From the cell containing the given text, extract its center point as (X, Y) coordinate. 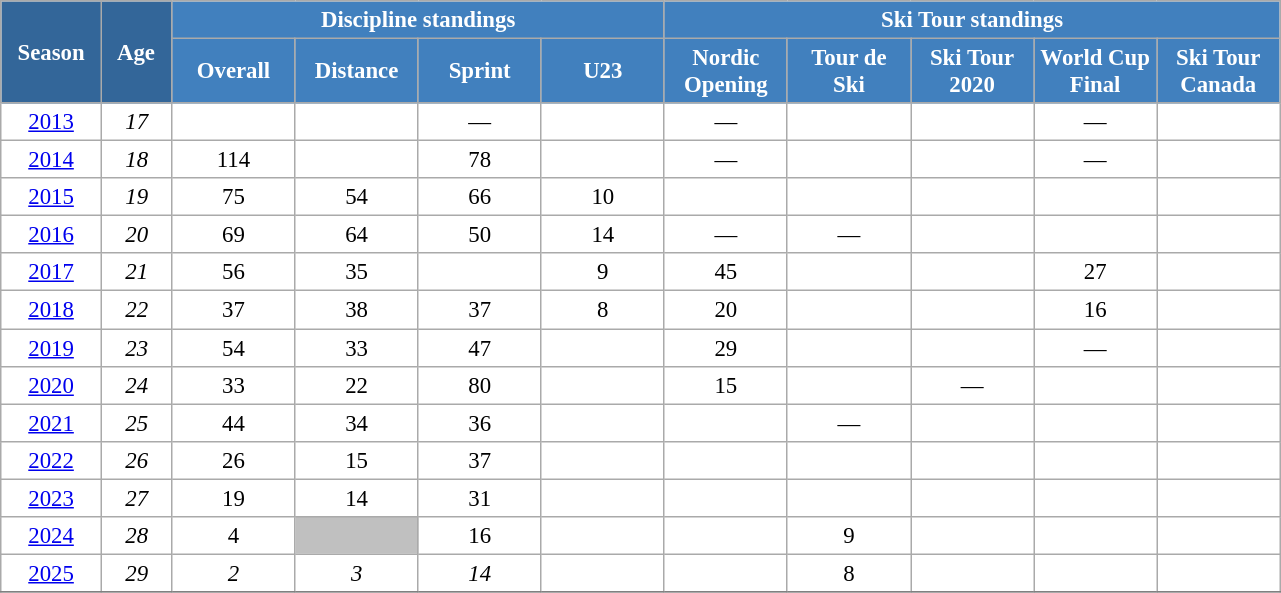
Sprint (480, 72)
35 (356, 273)
2024 (52, 536)
2018 (52, 310)
2025 (52, 573)
31 (480, 498)
2023 (52, 498)
Discipline standings (418, 20)
75 (234, 197)
21 (136, 273)
78 (480, 160)
34 (356, 423)
10 (602, 197)
Age (136, 52)
24 (136, 385)
64 (356, 235)
Ski Tour2020 (972, 72)
4 (234, 536)
36 (480, 423)
2 (234, 573)
50 (480, 235)
U23 (602, 72)
2022 (52, 460)
56 (234, 273)
2017 (52, 273)
28 (136, 536)
3 (356, 573)
2019 (52, 348)
44 (234, 423)
2013 (52, 122)
2015 (52, 197)
Tour deSki (848, 72)
80 (480, 385)
2014 (52, 160)
World CupFinal (1096, 72)
2020 (52, 385)
Distance (356, 72)
18 (136, 160)
NordicOpening (726, 72)
47 (480, 348)
23 (136, 348)
Ski TourCanada (1218, 72)
114 (234, 160)
66 (480, 197)
Ski Tour standings (972, 20)
45 (726, 273)
2016 (52, 235)
Overall (234, 72)
25 (136, 423)
Season (52, 52)
69 (234, 235)
38 (356, 310)
17 (136, 122)
2021 (52, 423)
